Capture the cell that displays the provided text and extract its (X, Y) central coordinate. 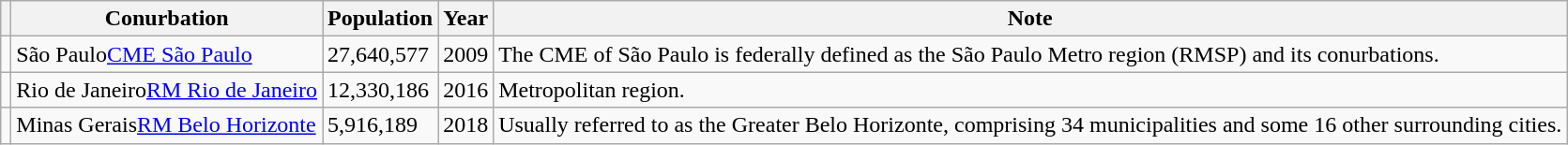
Minas GeraisRM Belo Horizonte (167, 125)
São PauloCME São Paulo (167, 54)
Metropolitan region. (1030, 90)
27,640,577 (381, 54)
2009 (465, 54)
Rio de JaneiroRM Rio de Janeiro (167, 90)
2016 (465, 90)
5,916,189 (381, 125)
Usually referred to as the Greater Belo Horizonte, comprising 34 municipalities and some 16 other surrounding cities. (1030, 125)
12,330,186 (381, 90)
Note (1030, 19)
Population (381, 19)
The CME of São Paulo is federally defined as the São Paulo Metro region (RMSP) and its conurbations. (1030, 54)
Conurbation (167, 19)
2018 (465, 125)
Year (465, 19)
